Locate the cell with the specified text and output its [X, Y] center coordinate. 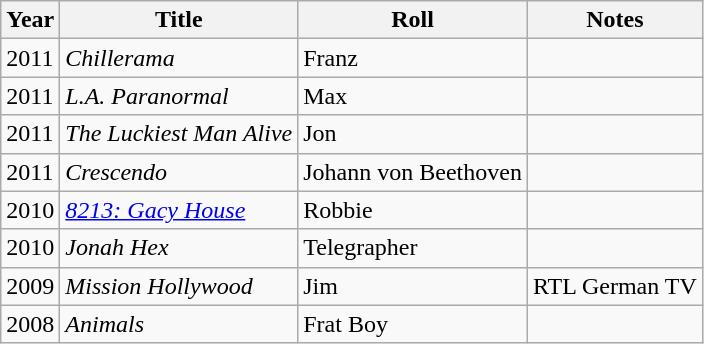
Mission Hollywood [179, 286]
Robbie [413, 210]
Year [30, 20]
Frat Boy [413, 324]
Roll [413, 20]
Notes [614, 20]
Jim [413, 286]
Jon [413, 134]
Max [413, 96]
Animals [179, 324]
RTL German TV [614, 286]
Franz [413, 58]
Jonah Hex [179, 248]
2009 [30, 286]
Telegrapher [413, 248]
Johann von Beethoven [413, 172]
8213: Gacy House [179, 210]
Crescendo [179, 172]
2008 [30, 324]
Chillerama [179, 58]
Title [179, 20]
The Luckiest Man Alive [179, 134]
L.A. Paranormal [179, 96]
